Identify which cell holds the provided text, then report its [X, Y] central coordinate. 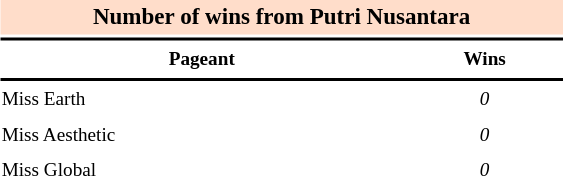
Miss Earth [202, 101]
Miss Aesthetic [202, 135]
Number of wins from Putri Nusantara [282, 18]
Pageant [202, 60]
Wins [484, 60]
